From the cell containing the given text, extract its center point as (x, y) coordinate. 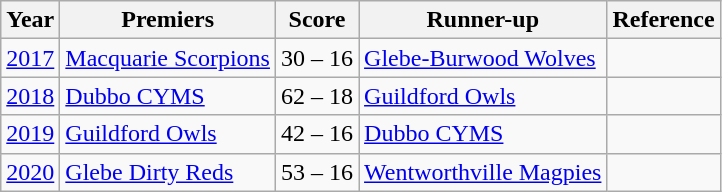
2019 (30, 134)
Runner-up (483, 20)
Premiers (168, 20)
30 – 16 (316, 58)
62 – 18 (316, 96)
Wentworthville Magpies (483, 172)
53 – 16 (316, 172)
2020 (30, 172)
Score (316, 20)
42 – 16 (316, 134)
Year (30, 20)
Glebe-Burwood Wolves (483, 58)
Macquarie Scorpions (168, 58)
Reference (664, 20)
2017 (30, 58)
Glebe Dirty Reds (168, 172)
2018 (30, 96)
